Extract the [x, y] coordinate from the center of the cell holding the provided text.  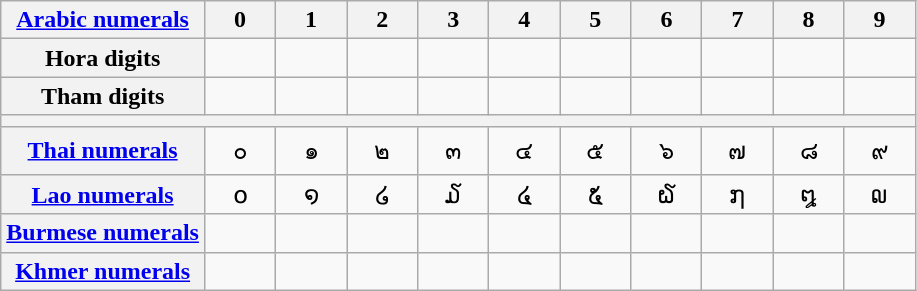
໔ [524, 195]
๓ [454, 150]
3 [454, 20]
0 [240, 20]
໐ [240, 195]
๐ [240, 150]
2 [382, 20]
໕ [596, 195]
໒ [382, 195]
໗ [738, 195]
๗ [738, 150]
๒ [382, 150]
Khmer numerals [103, 271]
Thai numerals [103, 150]
໓ [454, 195]
๑ [312, 150]
๙ [880, 150]
8 [808, 20]
Burmese numerals [103, 233]
6 [666, 20]
Tham digits [103, 96]
๔ [524, 150]
7 [738, 20]
๖ [666, 150]
1 [312, 20]
4 [524, 20]
Lao numerals [103, 195]
5 [596, 20]
9 [880, 20]
໙ [880, 195]
໘ [808, 195]
๕ [596, 150]
๘ [808, 150]
Arabic numerals [103, 20]
໑ [312, 195]
Hora digits [103, 58]
໖ [666, 195]
